From the cell containing the given text, extract its center point as (x, y) coordinate. 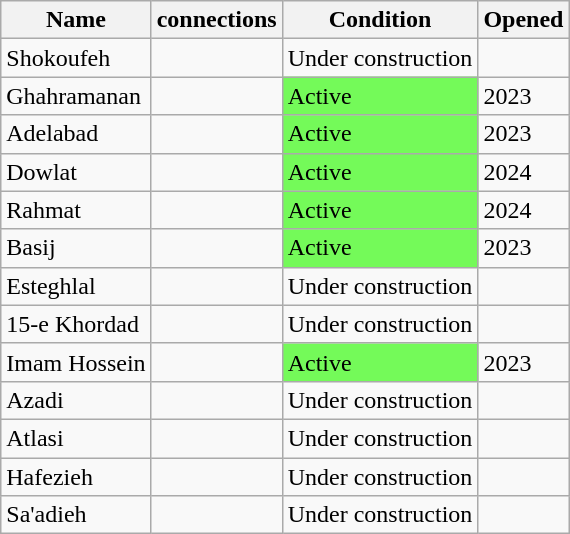
15-e Khordad (76, 324)
Shokoufeh (76, 58)
Ghahramanan (76, 96)
Sa'adieh (76, 515)
Esteghlal (76, 286)
Condition (380, 20)
Adelabad (76, 134)
Hafezieh (76, 477)
Opened (524, 20)
Atlasi (76, 438)
Dowlat (76, 172)
Azadi (76, 400)
Name (76, 20)
Imam Hossein (76, 362)
Rahmat (76, 210)
Basij (76, 248)
connections (216, 20)
